Locate the cell with the specified text and output its (x, y) center coordinate. 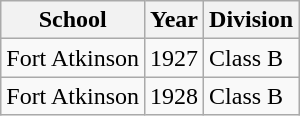
Year (174, 20)
1927 (174, 58)
1928 (174, 96)
School (73, 20)
Division (252, 20)
